Identify which cell holds the provided text, then report its [x, y] central coordinate. 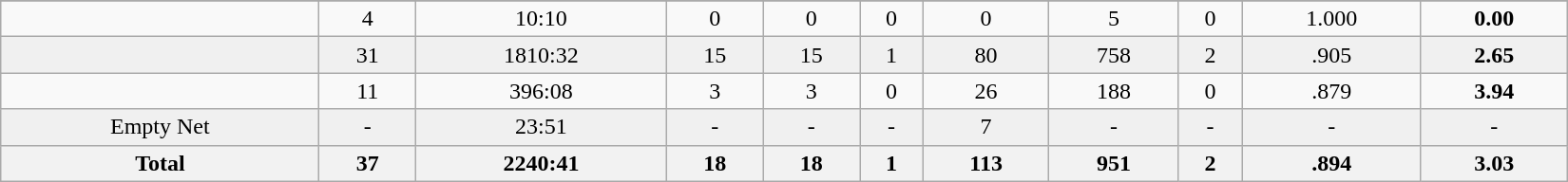
113 [986, 163]
0.00 [1494, 19]
80 [986, 55]
26 [986, 91]
396:08 [542, 91]
Empty Net [160, 127]
2.65 [1494, 55]
1810:32 [542, 55]
4 [368, 19]
2240:41 [542, 163]
.879 [1331, 91]
758 [1114, 55]
.894 [1331, 163]
31 [368, 55]
188 [1114, 91]
7 [986, 127]
3.03 [1494, 163]
37 [368, 163]
10:10 [542, 19]
3.94 [1494, 91]
Total [160, 163]
23:51 [542, 127]
11 [368, 91]
5 [1114, 19]
1.000 [1331, 19]
951 [1114, 163]
.905 [1331, 55]
